Provide the (x, y) coordinate of the cell's center where the given text is located.  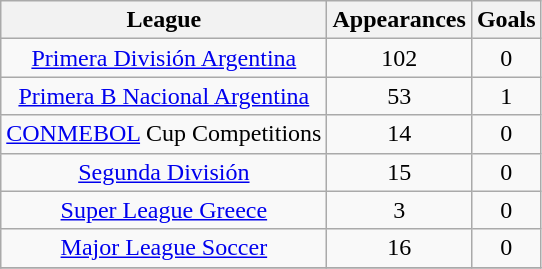
Segunda División (164, 172)
15 (399, 172)
Major League Soccer (164, 248)
Primera División Argentina (164, 58)
1 (506, 96)
14 (399, 134)
Primera B Nacional Argentina (164, 96)
16 (399, 248)
League (164, 20)
Goals (506, 20)
CONMEBOL Cup Competitions (164, 134)
3 (399, 210)
Super League Greece (164, 210)
Appearances (399, 20)
53 (399, 96)
102 (399, 58)
